Return the (x, y) coordinate for the center point of the cell that contains the specified text.  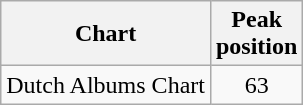
63 (256, 85)
Peakposition (256, 34)
Chart (106, 34)
Dutch Albums Chart (106, 85)
